Detect which cell encompasses the target text, then output its (x, y) center coordinate. 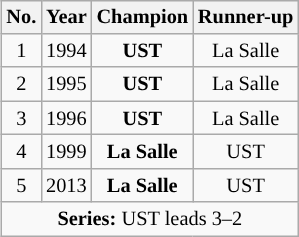
No. (21, 17)
4 (21, 152)
1999 (66, 152)
1 (21, 51)
2013 (66, 185)
1996 (66, 118)
Year (66, 17)
3 (21, 118)
Runner-up (246, 17)
2 (21, 84)
5 (21, 185)
1995 (66, 84)
Series: UST leads 3–2 (150, 219)
Champion (142, 17)
1994 (66, 51)
